Detect which cell encompasses the target text, then output its (x, y) center coordinate. 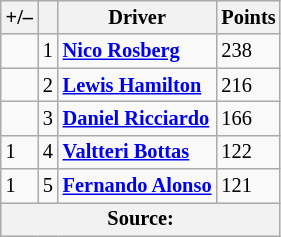
Lewis Hamilton (138, 85)
5 (48, 186)
+/– (20, 17)
Nico Rosberg (138, 51)
Source: (141, 219)
4 (48, 152)
166 (248, 118)
2 (48, 85)
216 (248, 85)
3 (48, 118)
Points (248, 17)
Daniel Ricciardo (138, 118)
Valtteri Bottas (138, 152)
122 (248, 152)
121 (248, 186)
Driver (138, 17)
238 (248, 51)
Fernando Alonso (138, 186)
